Extract the (X, Y) coordinate from the center of the cell holding the provided text.  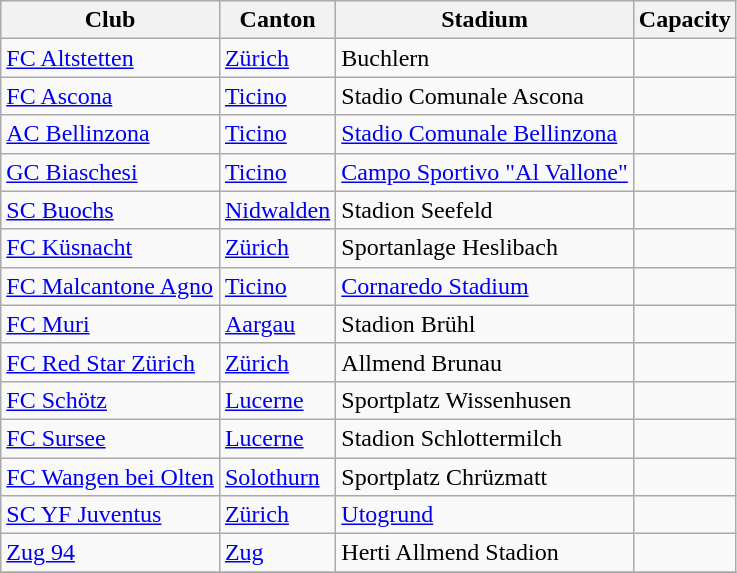
FC Küsnacht (110, 248)
Zug 94 (110, 553)
FC Altstetten (110, 58)
SC YF Juventus (110, 515)
Stadion Seefeld (485, 210)
Stadio Comunale Ascona (485, 96)
SC Buochs (110, 210)
FC Sursee (110, 438)
FC Ascona (110, 96)
Sportplatz Wissenhusen (485, 400)
AC Bellinzona (110, 134)
Stadium (485, 20)
GC Biaschesi (110, 172)
Zug (277, 553)
Herti Allmend Stadion (485, 553)
Canton (277, 20)
Capacity (684, 20)
Nidwalden (277, 210)
Allmend Brunau (485, 362)
FC Red Star Zürich (110, 362)
Buchlern (485, 58)
FC Malcantone Agno (110, 286)
Club (110, 20)
Aargau (277, 324)
FC Schötz (110, 400)
FC Wangen bei Olten (110, 477)
Cornaredo Stadium (485, 286)
Utogrund (485, 515)
Sportanlage Heslibach (485, 248)
Stadion Brühl (485, 324)
Stadio Comunale Bellinzona (485, 134)
Campo Sportivo "Al Vallone" (485, 172)
Stadion Schlottermilch (485, 438)
Solothurn (277, 477)
FC Muri (110, 324)
Sportplatz Chrüzmatt (485, 477)
